For the text-containing cell, return its midpoint in (x, y) coordinate format. 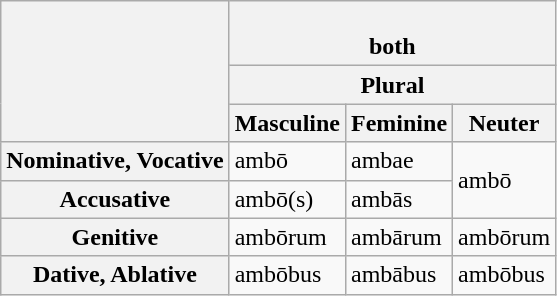
Feminine (400, 123)
ambās (400, 199)
Masculine (287, 123)
Nominative, Vocative (115, 161)
Genitive (115, 237)
ambābus (400, 275)
ambārum (400, 237)
Plural (392, 85)
Dative, Ablative (115, 275)
ambae (400, 161)
Accusative (115, 199)
ambō(s) (287, 199)
both (392, 34)
Neuter (504, 123)
